Determine the [X, Y] coordinate at the center of the cell enclosing the given text.  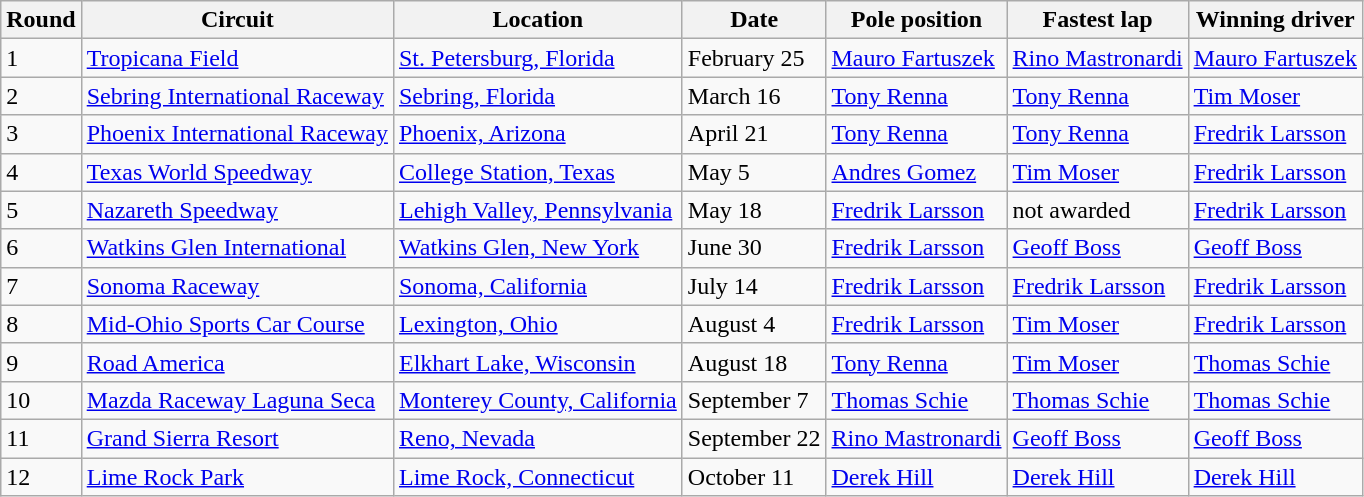
Tropicana Field [237, 58]
Watkins Glen International [237, 248]
Reno, Nevada [538, 438]
May 18 [754, 210]
11 [41, 438]
Round [41, 20]
Phoenix International Raceway [237, 134]
September 22 [754, 438]
Fastest lap [1098, 20]
St. Petersburg, Florida [538, 58]
August 4 [754, 324]
March 16 [754, 96]
October 11 [754, 477]
Watkins Glen, New York [538, 248]
Mazda Raceway Laguna Seca [237, 400]
2 [41, 96]
Lime Rock, Connecticut [538, 477]
8 [41, 324]
4 [41, 172]
Grand Sierra Resort [237, 438]
3 [41, 134]
7 [41, 286]
September 7 [754, 400]
February 25 [754, 58]
12 [41, 477]
Road America [237, 362]
Sonoma, California [538, 286]
College Station, Texas [538, 172]
9 [41, 362]
Elkhart Lake, Wisconsin [538, 362]
not awarded [1098, 210]
10 [41, 400]
Sonoma Raceway [237, 286]
April 21 [754, 134]
May 5 [754, 172]
6 [41, 248]
Mid-Ohio Sports Car Course [237, 324]
Lexington, Ohio [538, 324]
Monterey County, California [538, 400]
Lime Rock Park [237, 477]
Sebring International Raceway [237, 96]
Nazareth Speedway [237, 210]
1 [41, 58]
Texas World Speedway [237, 172]
Pole position [916, 20]
5 [41, 210]
Phoenix, Arizona [538, 134]
Location [538, 20]
Circuit [237, 20]
June 30 [754, 248]
Winning driver [1275, 20]
Lehigh Valley, Pennsylvania [538, 210]
Sebring, Florida [538, 96]
Date [754, 20]
July 14 [754, 286]
Andres Gomez [916, 172]
August 18 [754, 362]
